Detect which cell encompasses the target text, then output its [x, y] center coordinate. 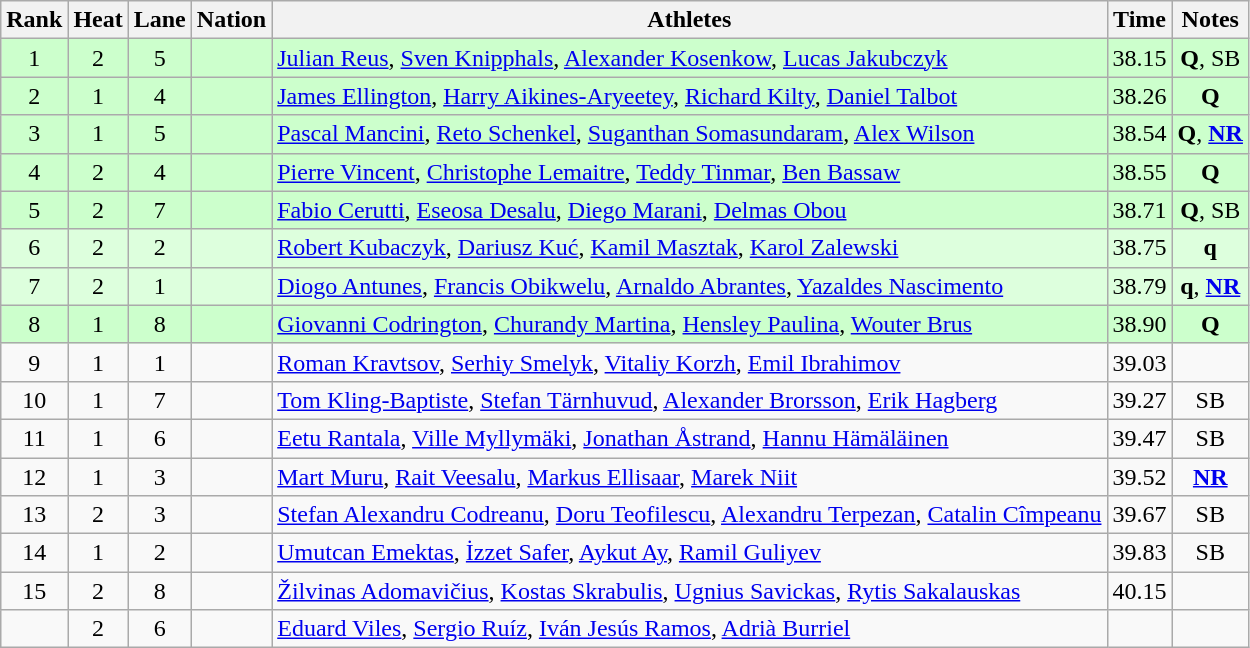
39.47 [1140, 438]
Pascal Mancini, Reto Schenkel, Suganthan Somasundaram, Alex Wilson [690, 134]
Fabio Cerutti, Eseosa Desalu, Diego Marani, Delmas Obou [690, 210]
12 [34, 477]
Lane [160, 20]
10 [34, 400]
Robert Kubaczyk, Dariusz Kuć, Kamil Masztak, Karol Zalewski [690, 248]
Time [1140, 20]
39.03 [1140, 362]
38.15 [1140, 58]
Julian Reus, Sven Knipphals, Alexander Kosenkow, Lucas Jakubczyk [690, 58]
38.75 [1140, 248]
39.52 [1140, 477]
38.26 [1140, 96]
James Ellington, Harry Aikines-Aryeetey, Richard Kilty, Daniel Talbot [690, 96]
Nation [231, 20]
Mart Muru, Rait Veesalu, Markus Ellisaar, Marek Niit [690, 477]
Notes [1210, 20]
Stefan Alexandru Codreanu, Doru Teofilescu, Alexandru Terpezan, Catalin Cîmpeanu [690, 515]
Eetu Rantala, Ville Myllymäki, Jonathan Åstrand, Hannu Hämäläinen [690, 438]
Žilvinas Adomavičius, Kostas Skrabulis, Ugnius Savickas, Rytis Sakalauskas [690, 591]
9 [34, 362]
Diogo Antunes, Francis Obikwelu, Arnaldo Abrantes, Yazaldes Nascimento [690, 286]
38.54 [1140, 134]
q [1210, 248]
q, NR [1210, 286]
38.79 [1140, 286]
NR [1210, 477]
Heat [98, 20]
39.27 [1140, 400]
38.71 [1140, 210]
Rank [34, 20]
11 [34, 438]
Giovanni Codrington, Churandy Martina, Hensley Paulina, Wouter Brus [690, 324]
38.55 [1140, 172]
Q, NR [1210, 134]
13 [34, 515]
Pierre Vincent, Christophe Lemaitre, Teddy Tinmar, Ben Bassaw [690, 172]
38.90 [1140, 324]
Umutcan Emektas, İzzet Safer, Aykut Ay, Ramil Guliyev [690, 553]
14 [34, 553]
39.83 [1140, 553]
Eduard Viles, Sergio Ruíz, Iván Jesús Ramos, Adrià Burriel [690, 629]
40.15 [1140, 591]
Roman Kravtsov, Serhiy Smelyk, Vitaliy Korzh, Emil Ibrahimov [690, 362]
15 [34, 591]
Tom Kling-Baptiste, Stefan Tärnhuvud, Alexander Brorsson, Erik Hagberg [690, 400]
Athletes [690, 20]
39.67 [1140, 515]
